Search for the cell housing the specified text and yield its [X, Y] center coordinate. 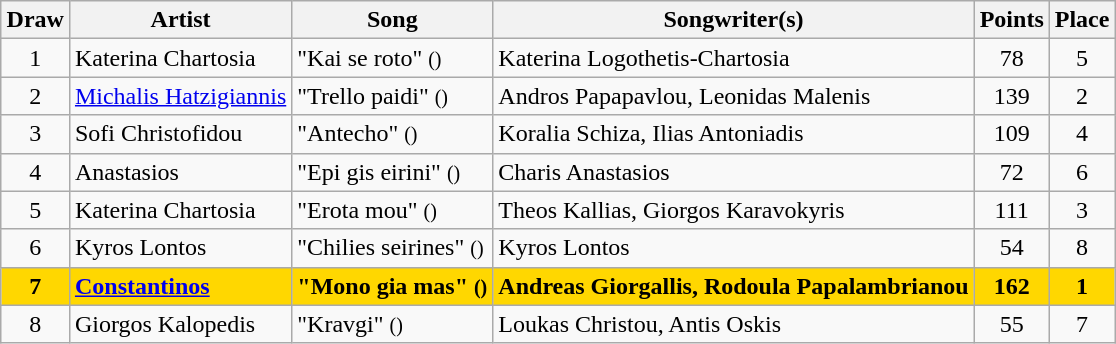
Charis Anastasios [734, 172]
"Epi gis eirini" () [392, 172]
111 [1012, 210]
"Kai se roto" () [392, 58]
"Mono gia mas" () [392, 286]
54 [1012, 248]
"Chilies seirines" () [392, 248]
Artist [180, 20]
Andreas Giorgallis, Rodoula Papalambrianou [734, 286]
Sofi Christofidou [180, 134]
Anastasios [180, 172]
Theos Kallias, Giorgos Karavokyris [734, 210]
Points [1012, 20]
78 [1012, 58]
Michalis Hatzigiannis [180, 96]
"Erota mou" () [392, 210]
Songwriter(s) [734, 20]
Place [1082, 20]
"Trello paidi" () [392, 96]
Andros Papapavlou, Leonidas Malenis [734, 96]
Constantinos [180, 286]
Loukas Christou, Antis Oskis [734, 324]
Draw [35, 20]
139 [1012, 96]
Song [392, 20]
Katerina Logothetis-Chartosia [734, 58]
162 [1012, 286]
"Antecho" () [392, 134]
"Kravgi" () [392, 324]
72 [1012, 172]
Giorgos Kalopedis [180, 324]
Koralia Schiza, Ilias Antoniadis [734, 134]
109 [1012, 134]
55 [1012, 324]
